Scan for the cell matching the given text and deliver its (x, y) coordinate at center. 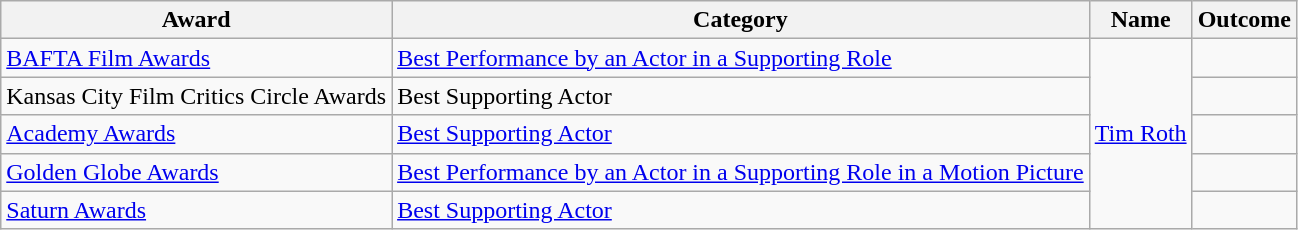
Best Performance by an Actor in a Supporting Role in a Motion Picture (741, 172)
Kansas City Film Critics Circle Awards (196, 96)
Category (741, 20)
Tim Roth (1140, 134)
Golden Globe Awards (196, 172)
Saturn Awards (196, 210)
Outcome (1244, 20)
Best Performance by an Actor in a Supporting Role (741, 58)
Academy Awards (196, 134)
BAFTA Film Awards (196, 58)
Award (196, 20)
Name (1140, 20)
